Detect which cell encompasses the target text, then output its (x, y) center coordinate. 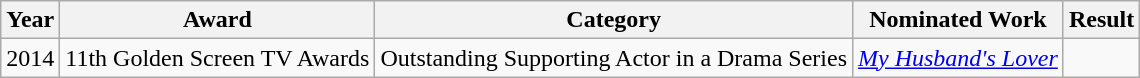
Category (614, 20)
Result (1101, 20)
2014 (30, 58)
Outstanding Supporting Actor in a Drama Series (614, 58)
Year (30, 20)
Nominated Work (958, 20)
Award (218, 20)
11th Golden Screen TV Awards (218, 58)
My Husband's Lover (958, 58)
